Return the (x, y) coordinate for the center point of the cell that contains the specified text.  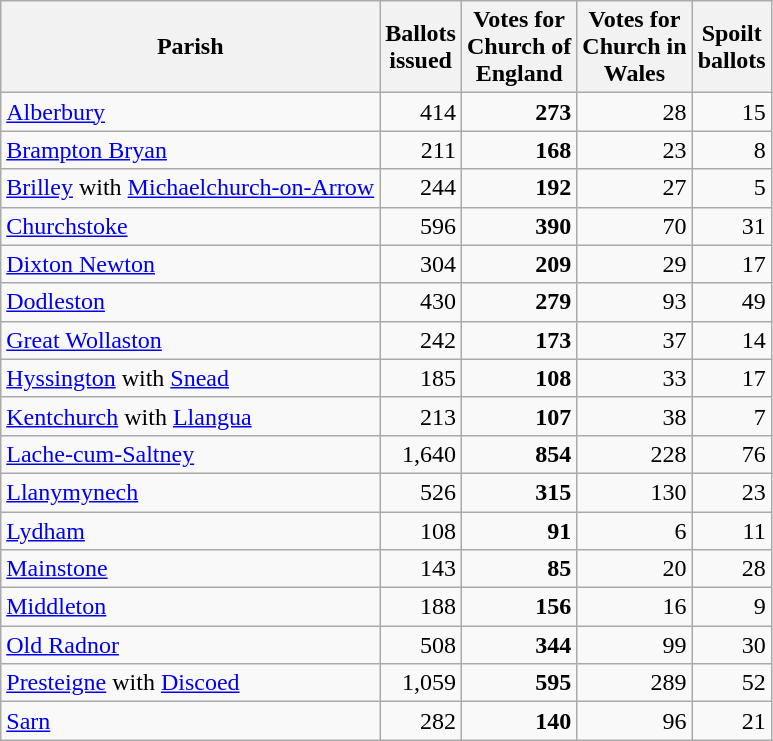
Lache-cum-Saltney (190, 454)
173 (518, 340)
130 (634, 492)
Hyssington with Snead (190, 378)
273 (518, 112)
168 (518, 150)
Lydham (190, 531)
Alberbury (190, 112)
1,059 (421, 683)
596 (421, 226)
27 (634, 188)
7 (732, 416)
37 (634, 340)
430 (421, 302)
Brampton Bryan (190, 150)
52 (732, 683)
Middleton (190, 607)
91 (518, 531)
15 (732, 112)
33 (634, 378)
390 (518, 226)
30 (732, 645)
242 (421, 340)
8 (732, 150)
38 (634, 416)
20 (634, 569)
49 (732, 302)
Churchstoke (190, 226)
185 (421, 378)
854 (518, 454)
96 (634, 721)
Spoiltballots (732, 47)
5 (732, 188)
Presteigne with Discoed (190, 683)
140 (518, 721)
Sarn (190, 721)
143 (421, 569)
279 (518, 302)
508 (421, 645)
Mainstone (190, 569)
315 (518, 492)
282 (421, 721)
244 (421, 188)
31 (732, 226)
344 (518, 645)
14 (732, 340)
Parish (190, 47)
192 (518, 188)
595 (518, 683)
Dodleston (190, 302)
11 (732, 531)
209 (518, 264)
Dixton Newton (190, 264)
16 (634, 607)
21 (732, 721)
228 (634, 454)
93 (634, 302)
99 (634, 645)
6 (634, 531)
Kentchurch with Llangua (190, 416)
Brilley with Michaelchurch-on-Arrow (190, 188)
414 (421, 112)
107 (518, 416)
Votes forChurch ofEngland (518, 47)
29 (634, 264)
85 (518, 569)
Votes forChurch inWales (634, 47)
213 (421, 416)
188 (421, 607)
9 (732, 607)
156 (518, 607)
Old Radnor (190, 645)
Great Wollaston (190, 340)
Ballotsissued (421, 47)
526 (421, 492)
1,640 (421, 454)
70 (634, 226)
211 (421, 150)
304 (421, 264)
289 (634, 683)
76 (732, 454)
Llanymynech (190, 492)
